Extract the [x, y] coordinate from the center of the cell holding the provided text.  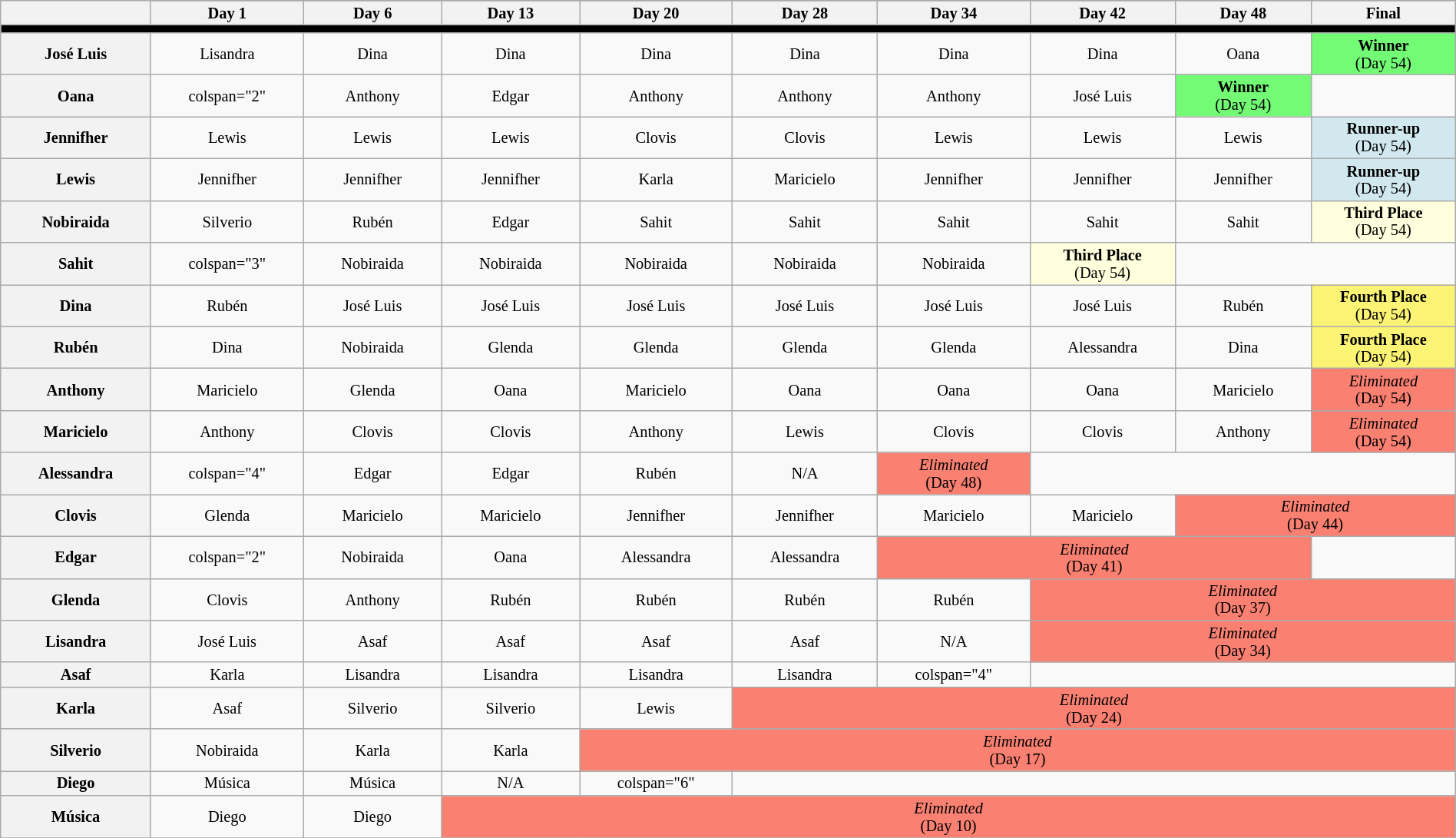
Eliminated (Day 44) [1315, 515]
Day 48 [1243, 12]
Eliminated (Day 37) [1243, 599]
Day 1 [227, 12]
Eliminated (Day 41) [1094, 558]
Eliminated (Day 48) [954, 473]
Final [1384, 12]
Day 28 [805, 12]
Day 20 [656, 12]
Day 42 [1103, 12]
Day 34 [954, 12]
Eliminated (Day 10) [948, 817]
colspan="3" [227, 263]
Day 6 [372, 12]
Eliminated (Day 17) [1018, 750]
Day 13 [511, 12]
Eliminated (Day 34) [1243, 641]
colspan="6" [656, 783]
Eliminated (Day 24) [1094, 708]
